Determine the [X, Y] coordinate at the center of the cell enclosing the given text.  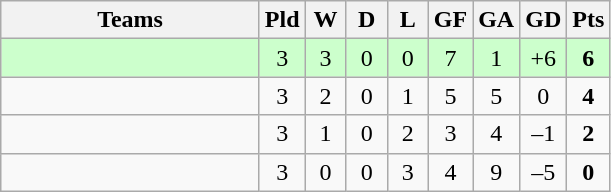
Pts [588, 20]
D [366, 20]
9 [496, 172]
6 [588, 58]
Pld [282, 20]
7 [450, 58]
GD [544, 20]
–5 [544, 172]
GF [450, 20]
Teams [130, 20]
GA [496, 20]
–1 [544, 134]
L [408, 20]
W [326, 20]
+6 [544, 58]
